Provide the [X, Y] coordinate of the cell's center where the given text is located.  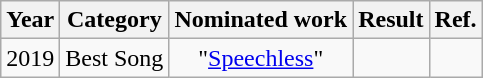
Best Song [114, 58]
Nominated work [261, 20]
Result [391, 20]
Ref. [456, 20]
Category [114, 20]
2019 [30, 58]
"Speechless" [261, 58]
Year [30, 20]
